Detect which cell encompasses the target text, then output its [x, y] center coordinate. 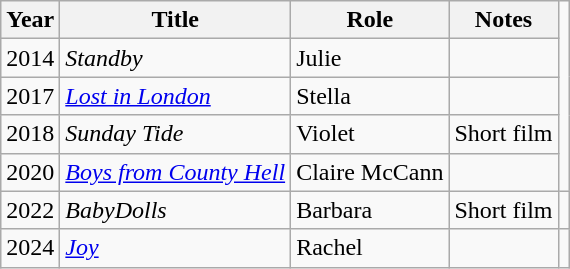
2024 [30, 248]
Notes [504, 20]
Joy [176, 248]
Boys from County Hell [176, 172]
Stella [370, 96]
Claire McCann [370, 172]
2022 [30, 210]
Rachel [370, 248]
Julie [370, 58]
2018 [30, 134]
Standby [176, 58]
Title [176, 20]
Violet [370, 134]
2017 [30, 96]
Sunday Tide [176, 134]
Barbara [370, 210]
BabyDolls [176, 210]
2014 [30, 58]
2020 [30, 172]
Year [30, 20]
Lost in London [176, 96]
Role [370, 20]
